Scan for the cell matching the given text and deliver its [X, Y] coordinate at center. 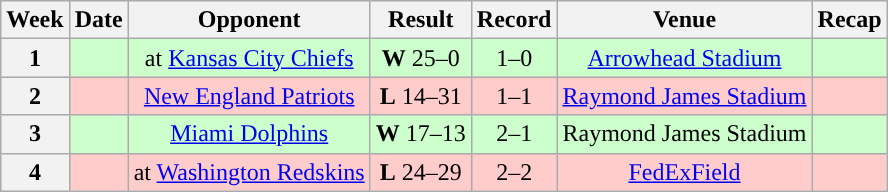
FedExField [684, 172]
Recap [850, 20]
4 [35, 172]
Miami Dolphins [249, 134]
at Kansas City Chiefs [249, 58]
1–1 [514, 96]
1–0 [514, 58]
2 [35, 96]
2–1 [514, 134]
Venue [684, 20]
3 [35, 134]
1 [35, 58]
L 14–31 [420, 96]
W 25–0 [420, 58]
Result [420, 20]
at Washington Redskins [249, 172]
L 24–29 [420, 172]
Record [514, 20]
Date [98, 20]
New England Patriots [249, 96]
W 17–13 [420, 134]
Opponent [249, 20]
Arrowhead Stadium [684, 58]
Week [35, 20]
2–2 [514, 172]
